Output the (X, Y) coordinate of the center of the cell containing the given text.  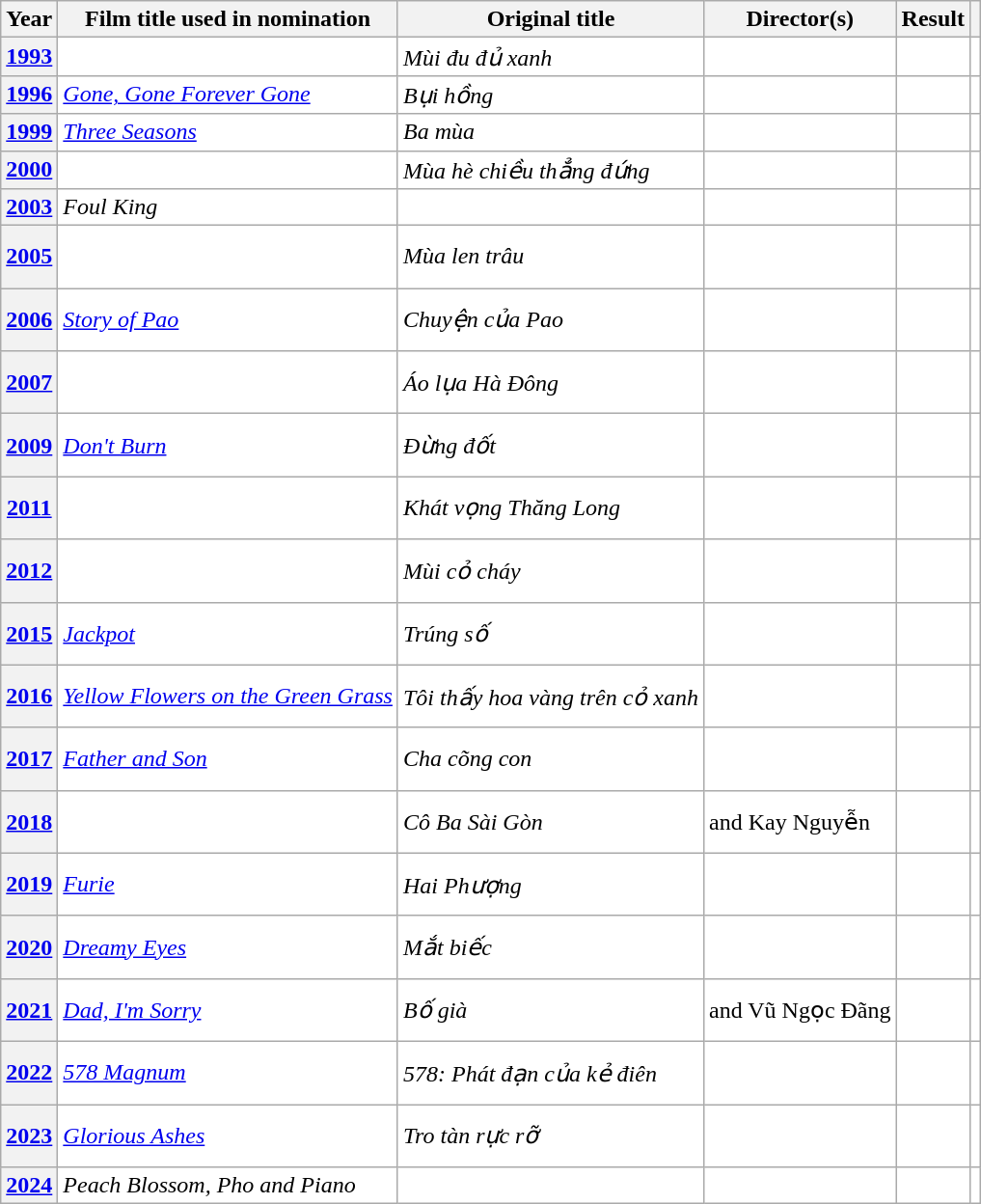
2012 (29, 571)
Yellow Flowers on the Green Grass (228, 697)
Mắt biếc (550, 947)
Chuyện của Pao (550, 320)
Year (29, 19)
Film title used in nomination (228, 19)
Dreamy Eyes (228, 947)
Áo lụa Hà Đông (550, 382)
Father and Son (228, 758)
2021 (29, 1009)
578: Phát đạn của kẻ điên (550, 1073)
2022 (29, 1073)
Glorious Ashes (228, 1135)
2015 (29, 633)
Mùi cỏ cháy (550, 571)
Result (933, 19)
2023 (29, 1135)
Khát vọng Thăng Long (550, 507)
Cô Ba Sài Gòn (550, 822)
Original title (550, 19)
2017 (29, 758)
2020 (29, 947)
Gone, Gone Forever Gone (228, 95)
2019 (29, 884)
2018 (29, 822)
Đừng đốt (550, 446)
Bố già (550, 1009)
Tôi thấy hoa vàng trên cỏ xanh (550, 697)
Director(s) (800, 19)
Peach Blossom, Pho and Piano (228, 1186)
Story of Pao (228, 320)
Hai Phượng (550, 884)
Cha cõng con (550, 758)
Mùa len trâu (550, 257)
Jackpot (228, 633)
Mùi đu đủ xanh (550, 57)
and Kay Nguyễn (800, 822)
1993 (29, 57)
Foul King (228, 207)
Bụi hồng (550, 95)
and Vũ Ngọc Đãng (800, 1009)
Trúng số (550, 633)
2024 (29, 1186)
2006 (29, 320)
Three Seasons (228, 132)
578 Magnum (228, 1073)
Don't Burn (228, 446)
2007 (29, 382)
1996 (29, 95)
2011 (29, 507)
1999 (29, 132)
Tro tàn rực rỡ (550, 1135)
Dad, I'm Sorry (228, 1009)
2016 (29, 697)
2005 (29, 257)
2000 (29, 170)
Ba mùa (550, 132)
Furie (228, 884)
Mùa hè chiều thẳng đứng (550, 170)
2009 (29, 446)
2003 (29, 207)
